For the text-containing cell, return its midpoint in [X, Y] coordinate format. 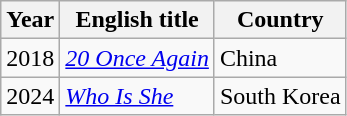
China [280, 58]
Year [30, 20]
Who Is She [138, 96]
2024 [30, 96]
20 Once Again [138, 58]
South Korea [280, 96]
Country [280, 20]
2018 [30, 58]
English title [138, 20]
